Output the (X, Y) coordinate of the center of the cell containing the given text.  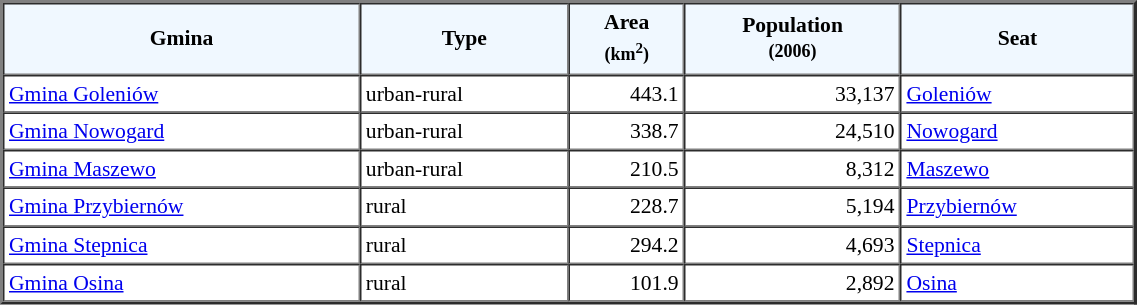
Seat (1017, 38)
Gmina Maszewo (182, 169)
Maszewo (1017, 169)
Gmina (182, 38)
Area(km2) (627, 38)
Gmina Przybiernów (182, 207)
210.5 (627, 169)
228.7 (627, 207)
2,892 (793, 283)
Nowogard (1017, 131)
Population(2006) (793, 38)
294.2 (627, 245)
33,137 (793, 93)
443.1 (627, 93)
Gmina Osina (182, 283)
101.9 (627, 283)
5,194 (793, 207)
Osina (1017, 283)
24,510 (793, 131)
Type (464, 38)
8,312 (793, 169)
Stepnica (1017, 245)
4,693 (793, 245)
Gmina Goleniów (182, 93)
Gmina Nowogard (182, 131)
Gmina Stepnica (182, 245)
Goleniów (1017, 93)
Przybiernów (1017, 207)
338.7 (627, 131)
